Locate the cell with the specified text and output its (x, y) center coordinate. 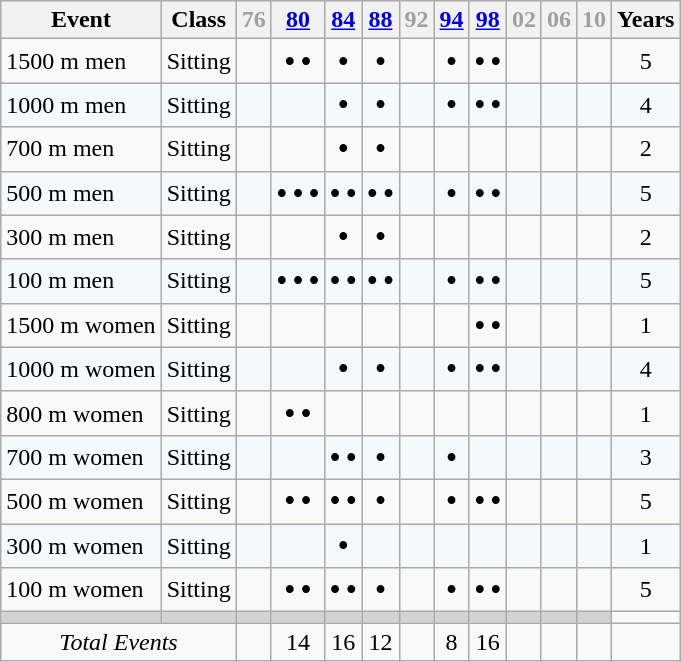
500 m women (81, 501)
94 (452, 20)
700 m women (81, 457)
100 m men (81, 281)
300 m women (81, 546)
1500 m men (81, 61)
10 (594, 20)
Total Events (118, 642)
Class (198, 20)
8 (452, 642)
1000 m men (81, 105)
80 (298, 20)
88 (380, 20)
02 (524, 20)
700 m men (81, 149)
12 (380, 642)
92 (416, 20)
1000 m women (81, 369)
98 (488, 20)
Years (646, 20)
100 m women (81, 590)
14 (298, 642)
Event (81, 20)
76 (254, 20)
800 m women (81, 413)
06 (558, 20)
500 m men (81, 193)
84 (344, 20)
300 m men (81, 237)
3 (646, 457)
1500 m women (81, 325)
